Extract the [x, y] coordinate from the center of the cell holding the provided text.  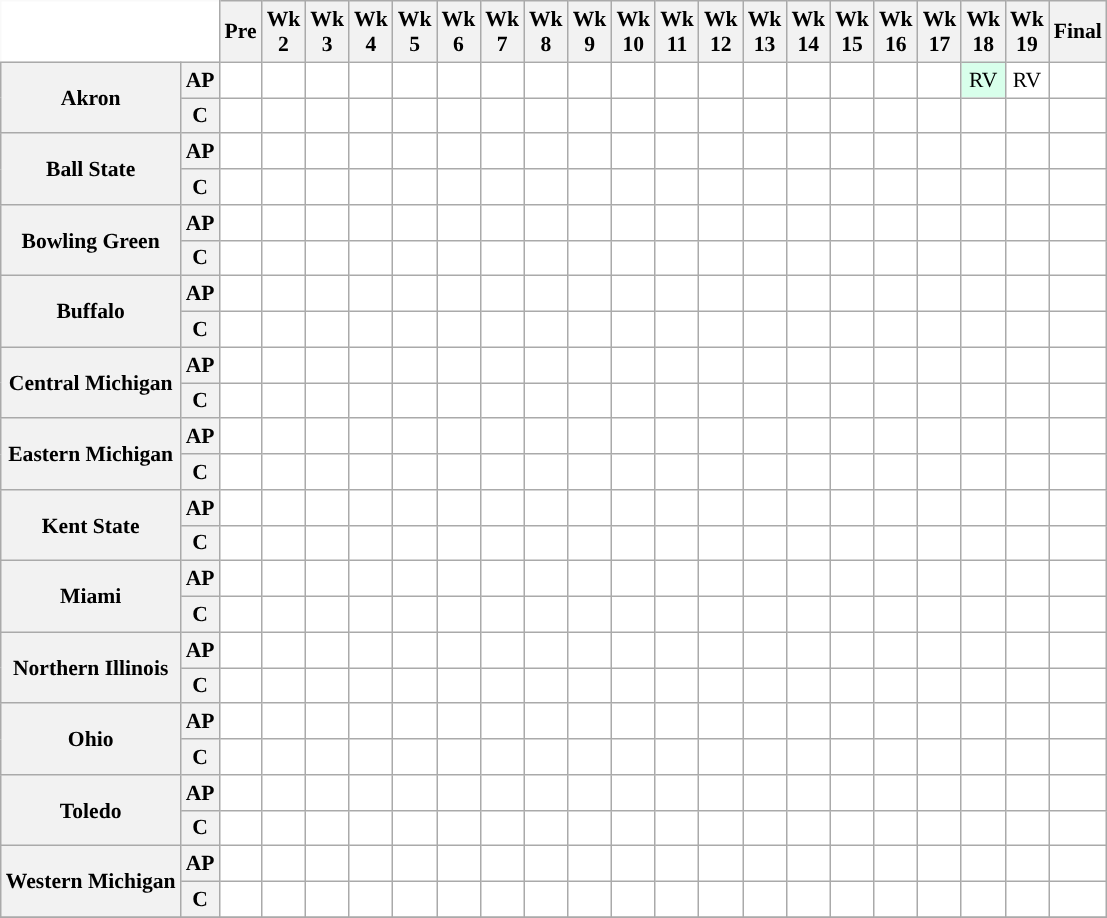
Wk2 [284, 32]
Wk18 [983, 32]
Northern Illinois [91, 668]
Wk15 [852, 32]
Wk17 [940, 32]
Wk13 [765, 32]
Wk3 [327, 32]
Buffalo [91, 312]
Wk4 [371, 32]
Wk12 [721, 32]
Central Michigan [91, 382]
Wk7 [502, 32]
Ball State [91, 170]
Bowling Green [91, 240]
Miami [91, 596]
Western Michigan [91, 882]
Wk16 [896, 32]
Wk11 [677, 32]
Toledo [91, 810]
Wk6 [458, 32]
Wk5 [415, 32]
Kent State [91, 526]
Wk9 [590, 32]
Eastern Michigan [91, 454]
Pre [240, 32]
Wk8 [546, 32]
Wk14 [808, 32]
Akron [91, 98]
Wk19 [1027, 32]
Final [1078, 32]
Wk10 [633, 32]
Ohio [91, 740]
